For the text-containing cell, return its midpoint in [X, Y] coordinate format. 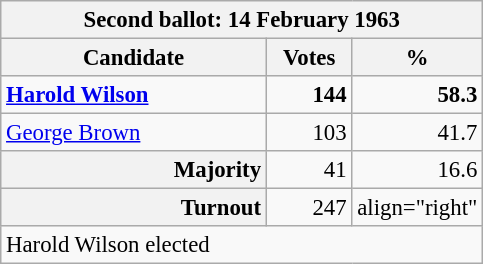
Candidate [134, 58]
41.7 [418, 133]
103 [309, 133]
Majority [134, 170]
% [418, 58]
George Brown [134, 133]
Turnout [134, 208]
247 [309, 208]
Second ballot: 14 February 1963 [242, 20]
144 [309, 95]
Harold Wilson elected [242, 245]
Votes [309, 58]
align="right" [418, 208]
Harold Wilson [134, 95]
16.6 [418, 170]
41 [309, 170]
58.3 [418, 95]
